Pinpoint the cell where the given text exists, returning its [X, Y] midpoint coordinate. 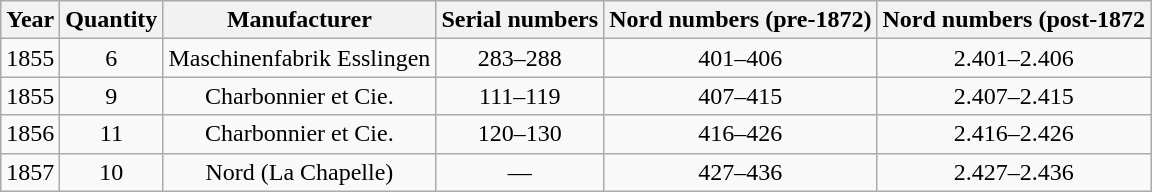
Nord numbers (pre-1872) [740, 20]
9 [112, 96]
416–426 [740, 134]
Nord (La Chapelle) [300, 172]
111–119 [520, 96]
Maschinenfabrik Esslingen [300, 58]
11 [112, 134]
2.416–2.426 [1014, 134]
Serial numbers [520, 20]
407–415 [740, 96]
120–130 [520, 134]
Manufacturer [300, 20]
2.407–2.415 [1014, 96]
427–436 [740, 172]
1856 [30, 134]
401–406 [740, 58]
Year [30, 20]
2.401–2.406 [1014, 58]
1857 [30, 172]
Quantity [112, 20]
283–288 [520, 58]
2.427–2.436 [1014, 172]
10 [112, 172]
— [520, 172]
Nord numbers (post-1872 [1014, 20]
6 [112, 58]
